Pinpoint the cell where the given text exists, returning its [x, y] midpoint coordinate. 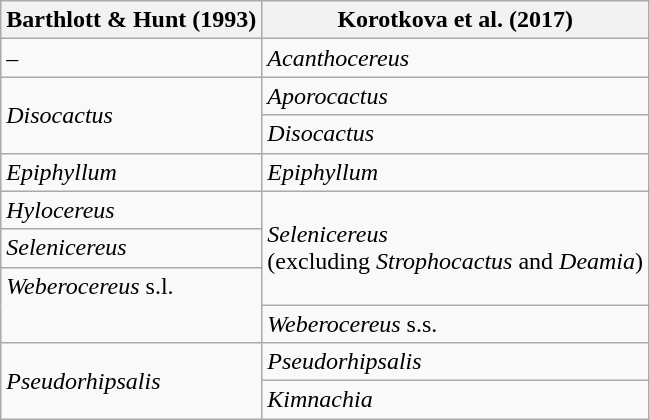
Aporocactus [456, 96]
Barthlott & Hunt (1993) [132, 20]
Selenicereus [132, 248]
Weberocereus s.l. [132, 286]
Korotkova et al. (2017) [456, 20]
Hylocereus [132, 210]
Kimnachia [456, 400]
Acanthocereus [456, 58]
Weberocereus s.s. [456, 323]
– [132, 58]
Selenicereus(excluding Strophocactus and Deamia) [456, 248]
